From the cell containing the given text, extract its center point as (x, y) coordinate. 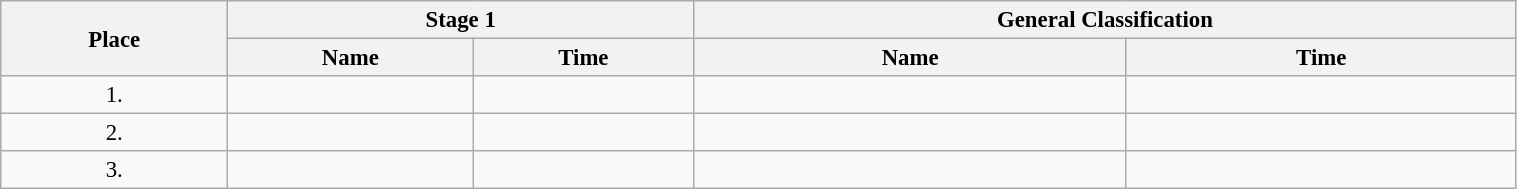
2. (114, 133)
General Classification (1105, 20)
Place (114, 38)
Stage 1 (461, 20)
1. (114, 95)
3. (114, 170)
